From the cell containing the given text, extract its center point as (X, Y) coordinate. 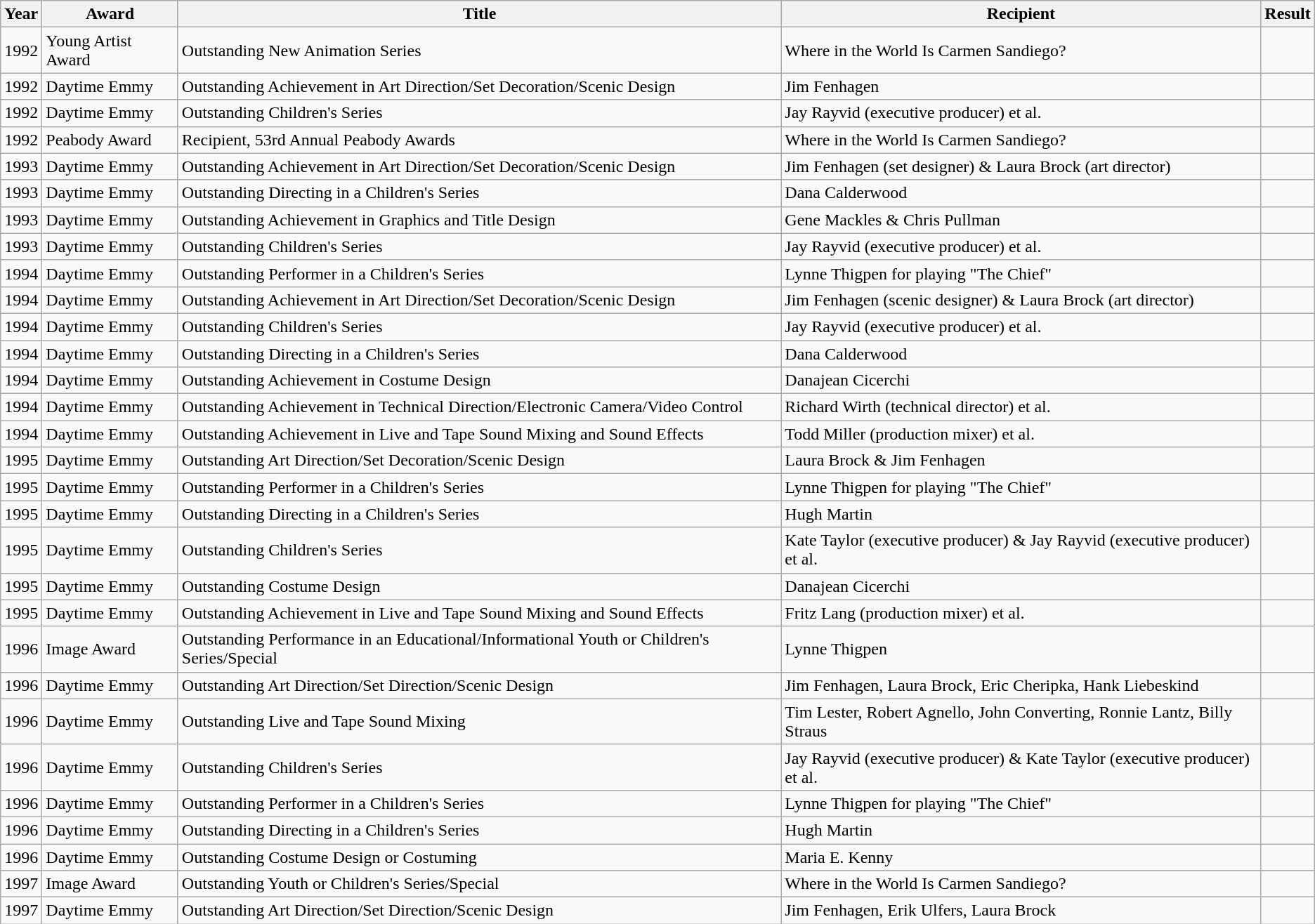
Year (21, 14)
Outstanding Art Direction/Set Decoration/Scenic Design (479, 461)
Title (479, 14)
Jay Rayvid (executive producer) & Kate Taylor (executive producer) et al. (1021, 767)
Outstanding Costume Design or Costuming (479, 857)
Jim Fenhagen, Erik Ulfers, Laura Brock (1021, 911)
Laura Brock & Jim Fenhagen (1021, 461)
Richard Wirth (technical director) et al. (1021, 407)
Peabody Award (110, 140)
Result (1288, 14)
Recipient, 53rd Annual Peabody Awards (479, 140)
Kate Taylor (executive producer) & Jay Rayvid (executive producer) et al. (1021, 550)
Award (110, 14)
Jim Fenhagen (scenic designer) & Laura Brock (art director) (1021, 300)
Jim Fenhagen (1021, 86)
Outstanding Performance in an Educational/Informational Youth or Children's Series/Special (479, 649)
Outstanding New Animation Series (479, 51)
Outstanding Achievement in Costume Design (479, 381)
Jim Fenhagen (set designer) & Laura Brock (art director) (1021, 166)
Fritz Lang (production mixer) et al. (1021, 613)
Outstanding Costume Design (479, 586)
Recipient (1021, 14)
Outstanding Achievement in Technical Direction/Electronic Camera/Video Control (479, 407)
Jim Fenhagen, Laura Brock, Eric Cheripka, Hank Liebeskind (1021, 685)
Maria E. Kenny (1021, 857)
Outstanding Live and Tape Sound Mixing (479, 722)
Todd Miller (production mixer) et al. (1021, 434)
Lynne Thigpen (1021, 649)
Outstanding Youth or Children's Series/Special (479, 884)
Tim Lester, Robert Agnello, John Converting, Ronnie Lantz, Billy Straus (1021, 722)
Outstanding Achievement in Graphics and Title Design (479, 220)
Young Artist Award (110, 51)
Gene Mackles & Chris Pullman (1021, 220)
